Scan for the cell matching the given text and deliver its [X, Y] coordinate at center. 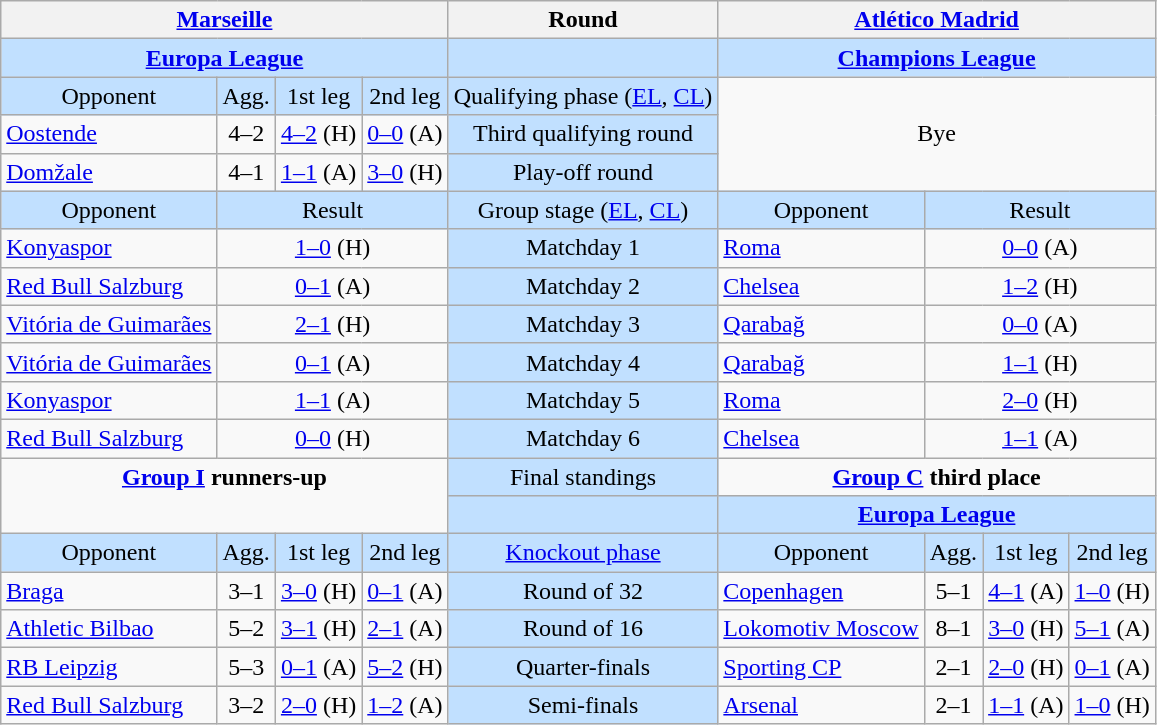
Matchday 5 [583, 400]
RB Leipzig [109, 667]
0–0 (H) [332, 438]
Atlético Madrid [937, 20]
4–1 (A) [1026, 591]
5–1 (A) [1112, 629]
Matchday 4 [583, 362]
Oostende [109, 134]
Matchday 2 [583, 286]
3–1 (H) [318, 629]
Athletic Bilbao [109, 629]
Arsenal [821, 705]
Round [583, 20]
1–2 (A) [405, 705]
Matchday 6 [583, 438]
Round of 16 [583, 629]
5–2 [246, 629]
Group I runners-up [224, 496]
Matchday 3 [583, 324]
Group C third place [937, 477]
Braga [109, 591]
Semi-finals [583, 705]
Sporting CP [821, 667]
Qualifying phase (EL, CL) [583, 96]
1–1 (H) [1040, 362]
5–3 [246, 667]
1–2 (H) [1040, 286]
3–2 [246, 705]
3–1 [246, 591]
4–2 [246, 134]
Play-off round [583, 172]
Group stage (EL, CL) [583, 210]
Knockout phase [583, 553]
Matchday 1 [583, 248]
4–1 [246, 172]
2–1 (H) [332, 324]
Champions League [937, 58]
Third qualifying round [583, 134]
5–1 [953, 591]
Domžale [109, 172]
Lokomotiv Moscow [821, 629]
8–1 [953, 629]
4–2 (H) [318, 134]
5–2 (H) [405, 667]
Final standings [583, 477]
Round of 32 [583, 591]
Marseille [224, 20]
Quarter-finals [583, 667]
Bye [937, 134]
2–1 (A) [405, 629]
Copenhagen [821, 591]
